Return the (x, y) coordinate for the center point of the cell that contains the specified text.  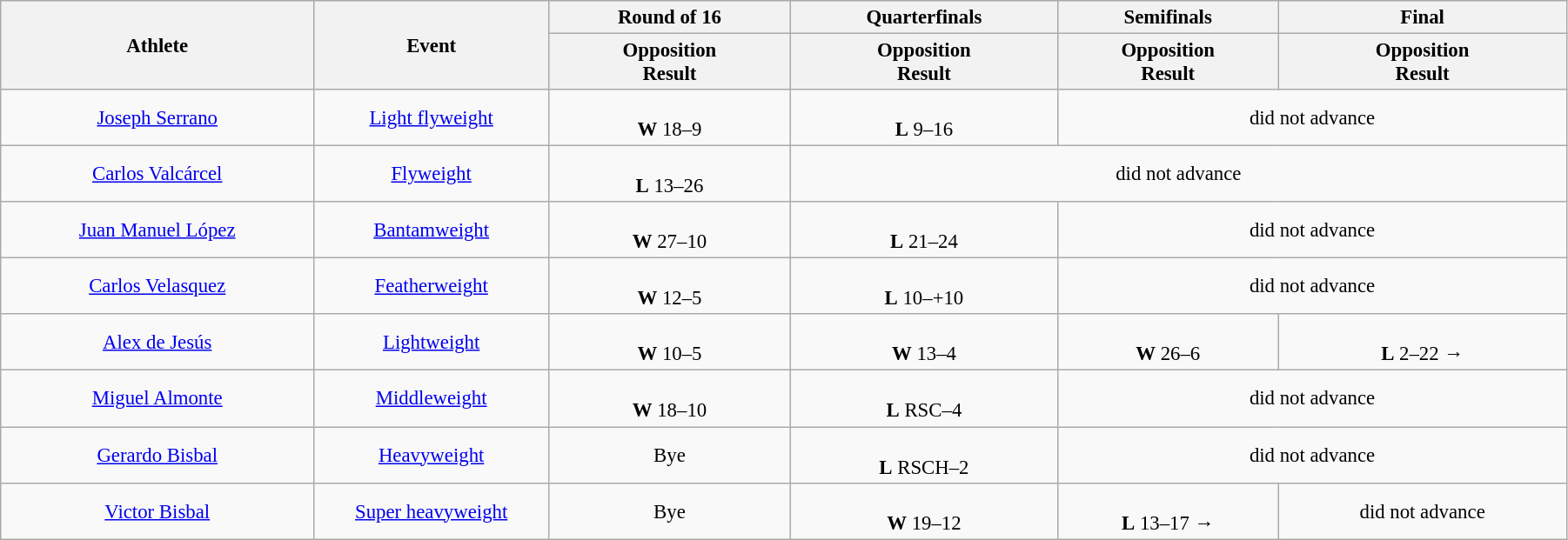
Bantamweight (432, 230)
Middleweight (432, 398)
Lightweight (432, 343)
Carlos Valcárcel (157, 174)
W 12–5 (670, 287)
L RSC–4 (924, 398)
L 10–+10 (924, 287)
Victor Bisbal (157, 511)
L 2–22 → (1423, 343)
Miguel Almonte (157, 398)
Joseph Serrano (157, 118)
Carlos Velasquez (157, 287)
Athlete (157, 45)
L 9–16 (924, 118)
Flyweight (432, 174)
Round of 16 (670, 17)
L 21–24 (924, 230)
W 18–9 (670, 118)
Juan Manuel López (157, 230)
W 27–10 (670, 230)
Alex de Jesús (157, 343)
Super heavyweight (432, 511)
L 13–26 (670, 174)
Semifinals (1168, 17)
Event (432, 45)
L RSCH–2 (924, 456)
W 26–6 (1168, 343)
W 13–4 (924, 343)
Featherweight (432, 287)
Final (1423, 17)
W 19–12 (924, 511)
Heavyweight (432, 456)
W 10–5 (670, 343)
Gerardo Bisbal (157, 456)
L 13–17 → (1168, 511)
W 18–10 (670, 398)
Quarterfinals (924, 17)
Light flyweight (432, 118)
